Return [x, y] of the center of cell containing provided text 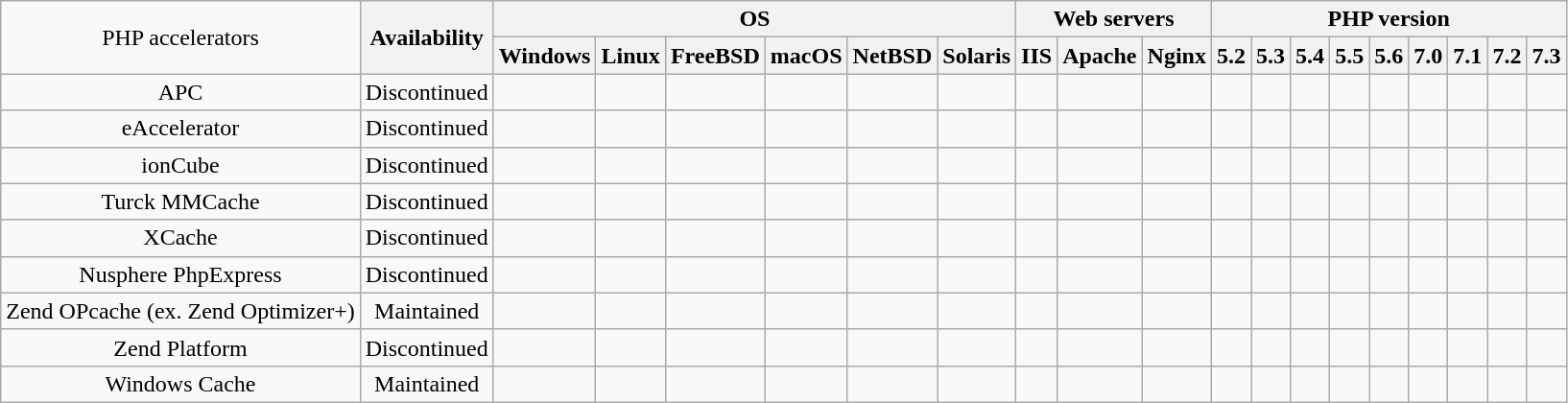
Availability [426, 37]
Apache [1100, 56]
XCache [180, 238]
7.2 [1507, 56]
Windows [545, 56]
OS [754, 19]
IIS [1036, 56]
5.2 [1230, 56]
Windows Cache [180, 384]
Solaris [977, 56]
Nusphere PhpExpress [180, 274]
Zend OPcache (ex. Zend Optimizer+) [180, 311]
5.3 [1271, 56]
5.6 [1390, 56]
PHP version [1389, 19]
7.0 [1428, 56]
5.4 [1311, 56]
PHP accelerators [180, 37]
Web servers [1114, 19]
APC [180, 92]
Zend Platform [180, 347]
Turck MMCache [180, 201]
7.3 [1547, 56]
FreeBSD [715, 56]
Nginx [1176, 56]
NetBSD [892, 56]
eAccelerator [180, 129]
macOS [806, 56]
Linux [630, 56]
7.1 [1468, 56]
5.5 [1349, 56]
ionCube [180, 165]
